Find where the given text appears and provide that cell's center as (x, y) coordinate. 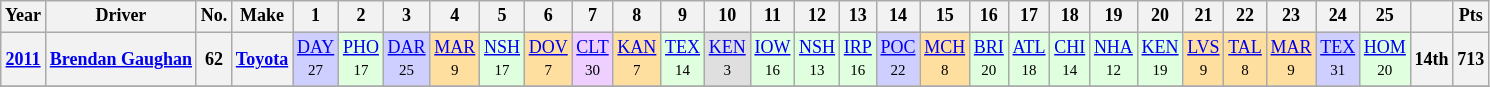
POC22 (898, 59)
18 (1070, 16)
Driver (120, 16)
TEX31 (1338, 59)
14 (898, 16)
4 (455, 16)
NSH17 (502, 59)
MCH8 (945, 59)
713 (1471, 59)
KEN3 (727, 59)
21 (1204, 16)
20 (1160, 16)
16 (988, 16)
8 (637, 16)
12 (818, 16)
19 (1114, 16)
13 (858, 16)
ATL18 (1029, 59)
7 (592, 16)
KEN19 (1160, 59)
3 (406, 16)
KAN7 (637, 59)
NHA12 (1114, 59)
24 (1338, 16)
Brendan Gaughan (120, 59)
NSH13 (818, 59)
2 (362, 16)
Year (24, 16)
17 (1029, 16)
HOM20 (1386, 59)
Pts (1471, 16)
Toyota (262, 59)
Make (262, 16)
DAR25 (406, 59)
IOW16 (772, 59)
BRI20 (988, 59)
6 (548, 16)
DOV7 (548, 59)
14th (1432, 59)
62 (214, 59)
PHO17 (362, 59)
11 (772, 16)
No. (214, 16)
22 (1245, 16)
1 (316, 16)
DAY27 (316, 59)
TAL8 (1245, 59)
25 (1386, 16)
IRP16 (858, 59)
2011 (24, 59)
TEX14 (683, 59)
CHI14 (1070, 59)
5 (502, 16)
LVS9 (1204, 59)
CLT30 (592, 59)
10 (727, 16)
15 (945, 16)
9 (683, 16)
23 (1291, 16)
